From the cell containing the given text, extract its center point as [X, Y] coordinate. 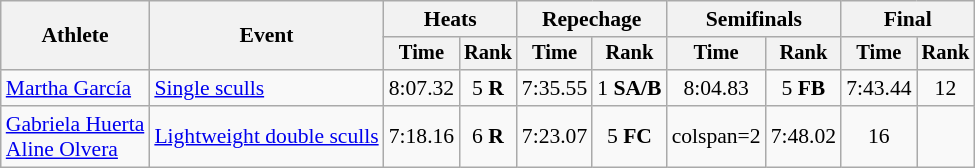
7:48.02 [804, 136]
5 R [488, 88]
12 [946, 88]
Repechage [592, 19]
Semifinals [754, 19]
Final [908, 19]
Gabriela HuertaAline Olvera [76, 136]
7:43.44 [878, 88]
colspan=2 [716, 136]
8:07.32 [422, 88]
8:04.83 [716, 88]
Event [266, 36]
1 SA/B [629, 88]
Lightweight double sculls [266, 136]
7:35.55 [554, 88]
Heats [450, 19]
6 R [488, 136]
Single sculls [266, 88]
Martha García [76, 88]
5 FB [804, 88]
7:23.07 [554, 136]
Athlete [76, 36]
7:18.16 [422, 136]
5 FC [629, 136]
16 [878, 136]
